For the text-containing cell, return its midpoint in (x, y) coordinate format. 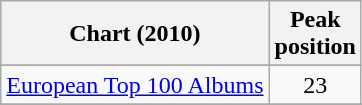
Chart (2010) (135, 34)
23 (315, 85)
Peakposition (315, 34)
European Top 100 Albums (135, 85)
